Pinpoint the cell where the given text exists, returning its (x, y) midpoint coordinate. 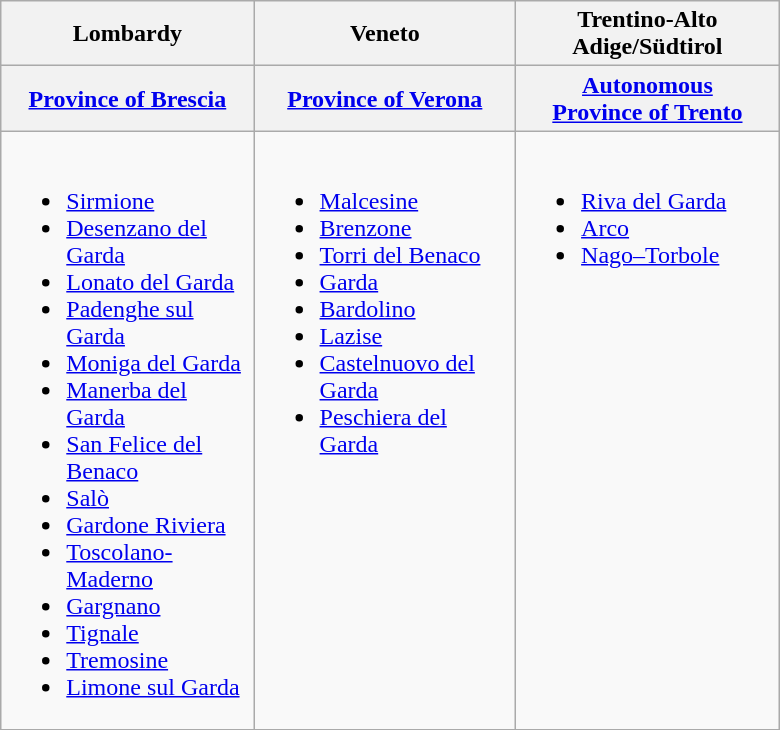
Veneto (385, 34)
MalcesineBrenzoneTorri del BenacoGardaBardolinoLaziseCastelnuovo del GardaPeschiera del Garda (385, 430)
Riva del GardaArcoNago–Torbole (648, 430)
Province of Brescia (128, 98)
Trentino-Alto Adige/Südtirol (648, 34)
Autonomous Province of Trento (648, 98)
Province of Verona (385, 98)
Lombardy (128, 34)
